From the cell containing the given text, extract its center point as (x, y) coordinate. 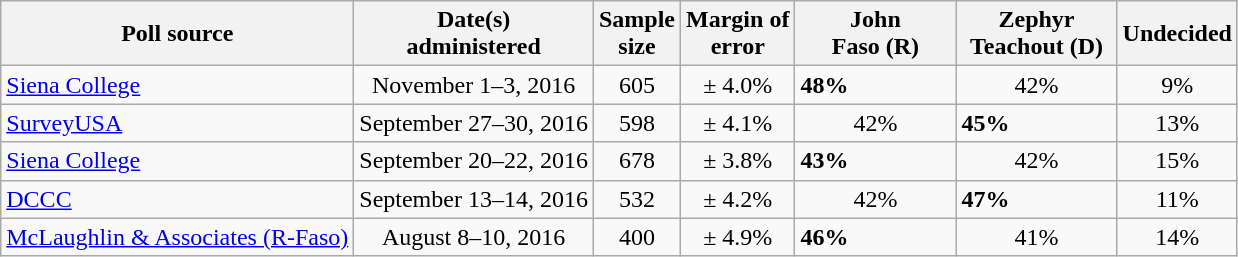
ZephyrTeachout (D) (1036, 34)
41% (1036, 237)
DCCC (178, 199)
15% (1177, 161)
Date(s)administered (474, 34)
Samplesize (636, 34)
605 (636, 85)
678 (636, 161)
± 4.0% (738, 85)
September 27–30, 2016 (474, 123)
48% (876, 85)
532 (636, 199)
9% (1177, 85)
14% (1177, 237)
± 3.8% (738, 161)
45% (1036, 123)
Undecided (1177, 34)
11% (1177, 199)
SurveyUSA (178, 123)
± 4.1% (738, 123)
JohnFaso (R) (876, 34)
46% (876, 237)
McLaughlin & Associates (R-Faso) (178, 237)
September 13–14, 2016 (474, 199)
43% (876, 161)
47% (1036, 199)
400 (636, 237)
± 4.9% (738, 237)
Poll source (178, 34)
Margin oferror (738, 34)
598 (636, 123)
August 8–10, 2016 (474, 237)
13% (1177, 123)
November 1–3, 2016 (474, 85)
September 20–22, 2016 (474, 161)
± 4.2% (738, 199)
